Extract the [X, Y] coordinate from the center of the cell holding the provided text.  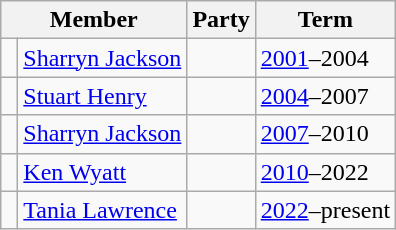
Stuart Henry [102, 96]
2022–present [325, 210]
Party [221, 20]
2001–2004 [325, 58]
Member [94, 20]
2007–2010 [325, 134]
Term [325, 20]
2004–2007 [325, 96]
Ken Wyatt [102, 172]
Tania Lawrence [102, 210]
2010–2022 [325, 172]
